Output the [x, y] coordinate of the center of the cell containing the given text.  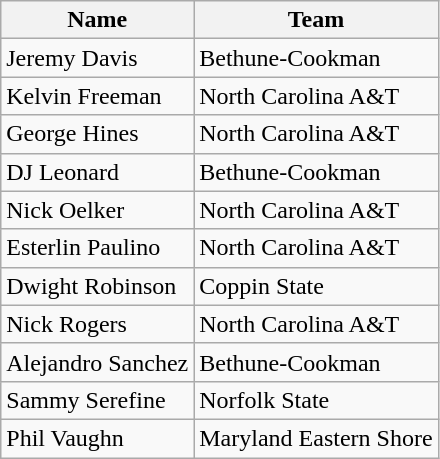
Jeremy Davis [98, 58]
Esterlin Paulino [98, 248]
DJ Leonard [98, 172]
Phil Vaughn [98, 438]
Name [98, 20]
Nick Rogers [98, 324]
Team [316, 20]
Maryland Eastern Shore [316, 438]
Nick Oelker [98, 210]
Alejandro Sanchez [98, 362]
Coppin State [316, 286]
Norfolk State [316, 400]
George Hines [98, 134]
Sammy Serefine [98, 400]
Dwight Robinson [98, 286]
Kelvin Freeman [98, 96]
